Determine the [x, y] coordinate at the center of the cell enclosing the given text.  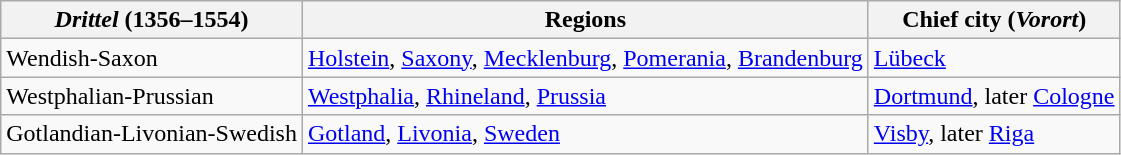
Lübeck [994, 58]
Dortmund, later Cologne [994, 96]
Westphalian-Prussian [152, 96]
Regions [585, 20]
Wendish-Saxon [152, 58]
Drittel (1356–1554) [152, 20]
Westphalia, Rhineland, Prussia [585, 96]
Chief city (Vorort) [994, 20]
Gotland, Livonia, Sweden [585, 134]
Holstein, Saxony, Mecklenburg, Pomerania, Brandenburg [585, 58]
Gotlandian-Livonian-Swedish [152, 134]
Visby, later Riga [994, 134]
